Provide the [X, Y] coordinate of the cell's center where the given text is located.  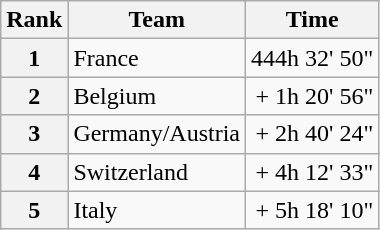
Rank [34, 20]
Italy [157, 210]
+ 4h 12' 33" [312, 172]
5 [34, 210]
Team [157, 20]
+ 5h 18' 10" [312, 210]
France [157, 58]
1 [34, 58]
444h 32' 50" [312, 58]
Switzerland [157, 172]
2 [34, 96]
+ 1h 20' 56" [312, 96]
Belgium [157, 96]
Time [312, 20]
Germany/Austria [157, 134]
3 [34, 134]
+ 2h 40' 24" [312, 134]
4 [34, 172]
